Provide the [X, Y] coordinate of the cell's center where the given text is located.  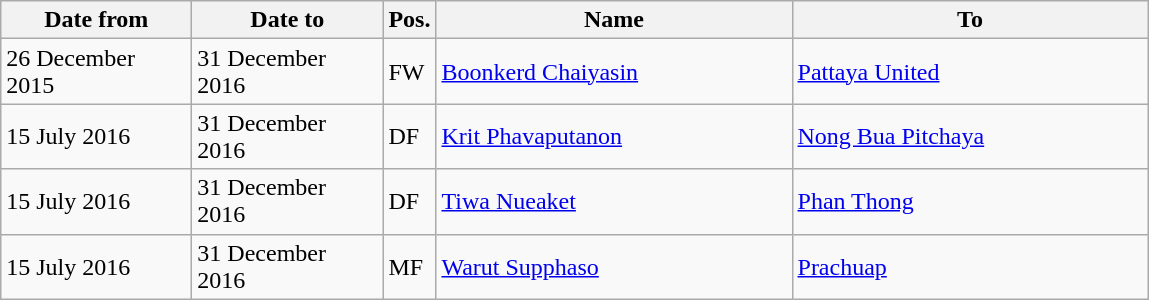
Nong Bua Pitchaya [970, 136]
Prachuap [970, 266]
Phan Thong [970, 202]
To [970, 20]
Name [614, 20]
Krit Phavaputanon [614, 136]
FW [410, 72]
Warut Supphaso [614, 266]
Boonkerd Chaiyasin [614, 72]
Tiwa Nueaket [614, 202]
Date from [96, 20]
26 December 2015 [96, 72]
Pattaya United [970, 72]
Date to [288, 20]
MF [410, 266]
Pos. [410, 20]
